Search for the cell housing the specified text and yield its (x, y) center coordinate. 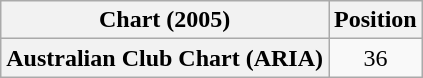
Australian Club Chart (ARIA) (165, 58)
Chart (2005) (165, 20)
Position (375, 20)
36 (375, 58)
